Return the (x, y) coordinate for the center point of the cell that contains the specified text.  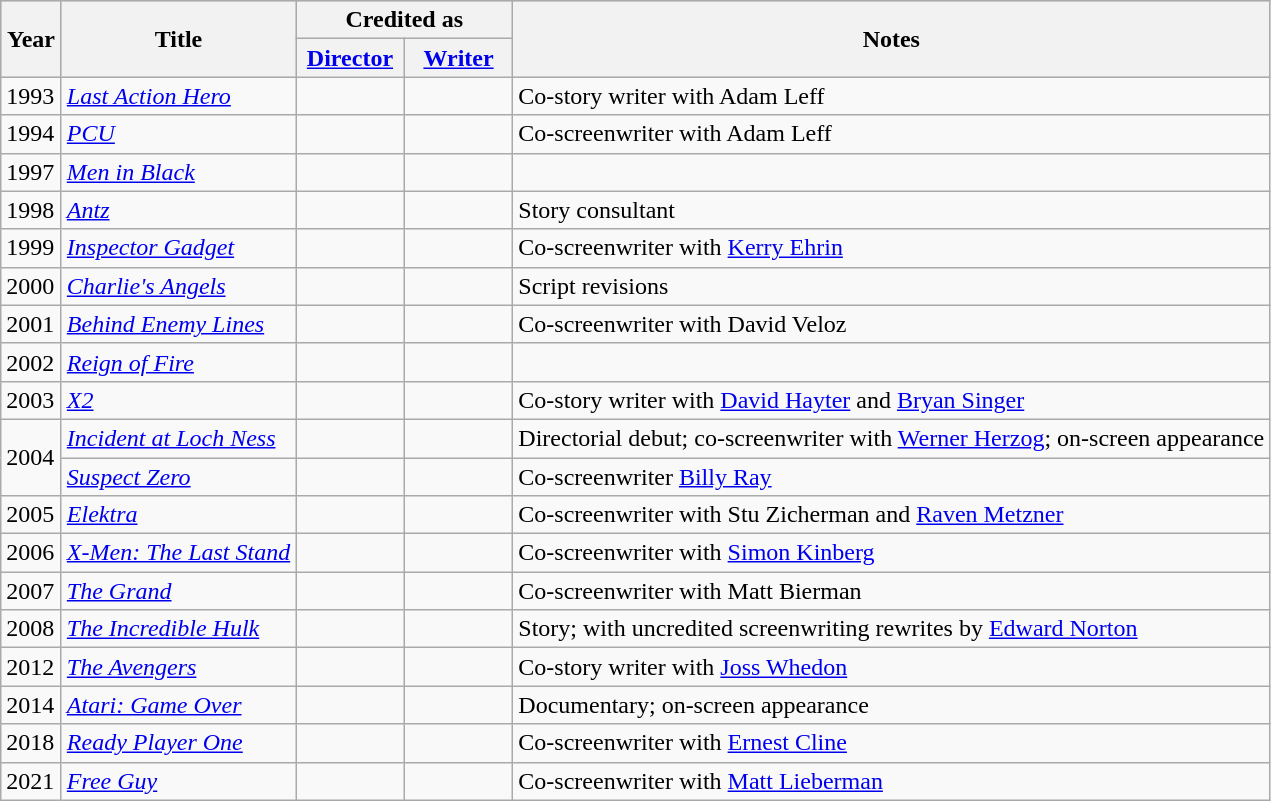
PCU (178, 134)
The Avengers (178, 667)
X-Men: The Last Stand (178, 553)
2008 (32, 629)
Co-screenwriter with Kerry Ehrin (892, 248)
2003 (32, 400)
Co-screenwriter with Simon Kinberg (892, 553)
2018 (32, 743)
Co-screenwriter with Ernest Cline (892, 743)
Co-screenwriter Billy Ray (892, 477)
2012 (32, 667)
Co-screenwriter with Matt Bierman (892, 591)
Directorial debut; co-screenwriter with Werner Herzog; on-screen appearance (892, 438)
1999 (32, 248)
Documentary; on-screen appearance (892, 705)
1994 (32, 134)
2004 (32, 457)
Atari: Game Over (178, 705)
Charlie's Angels (178, 286)
Reign of Fire (178, 362)
X2 (178, 400)
2006 (32, 553)
Co-screenwriter with Matt Lieberman (892, 781)
Co-story writer with David Hayter and Bryan Singer (892, 400)
Co-screenwriter with David Veloz (892, 324)
Ready Player One (178, 743)
1993 (32, 96)
Free Guy (178, 781)
Co-story writer with Adam Leff (892, 96)
2000 (32, 286)
Director (350, 58)
The Grand (178, 591)
Last Action Hero (178, 96)
Story consultant (892, 210)
Men in Black (178, 172)
Incident at Loch Ness (178, 438)
Inspector Gadget (178, 248)
Suspect Zero (178, 477)
Elektra (178, 515)
The Incredible Hulk (178, 629)
Co-screenwriter with Adam Leff (892, 134)
2005 (32, 515)
2007 (32, 591)
Year (32, 39)
Writer (458, 58)
Co-screenwriter with Stu Zicherman and Raven Metzner (892, 515)
2001 (32, 324)
Notes (892, 39)
Title (178, 39)
2021 (32, 781)
1998 (32, 210)
Story; with uncredited screenwriting rewrites by Edward Norton (892, 629)
Behind Enemy Lines (178, 324)
Script revisions (892, 286)
1997 (32, 172)
2002 (32, 362)
Co-story writer with Joss Whedon (892, 667)
Credited as (404, 20)
Antz (178, 210)
2014 (32, 705)
